Find where the given text appears and provide that cell's center as (x, y) coordinate. 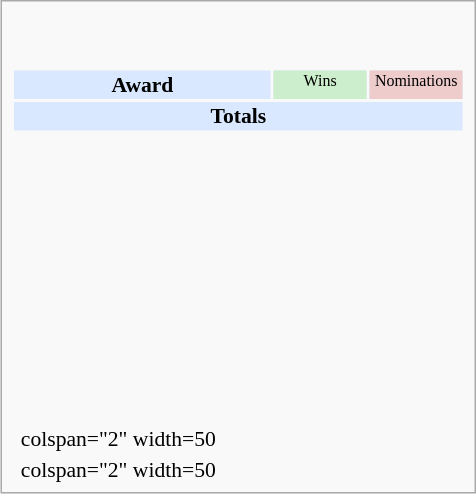
Totals (238, 116)
Award (142, 84)
Award Wins Nominations Totals (239, 230)
Nominations (416, 84)
Wins (320, 84)
